Output the [X, Y] coordinate of the center of the cell containing the given text.  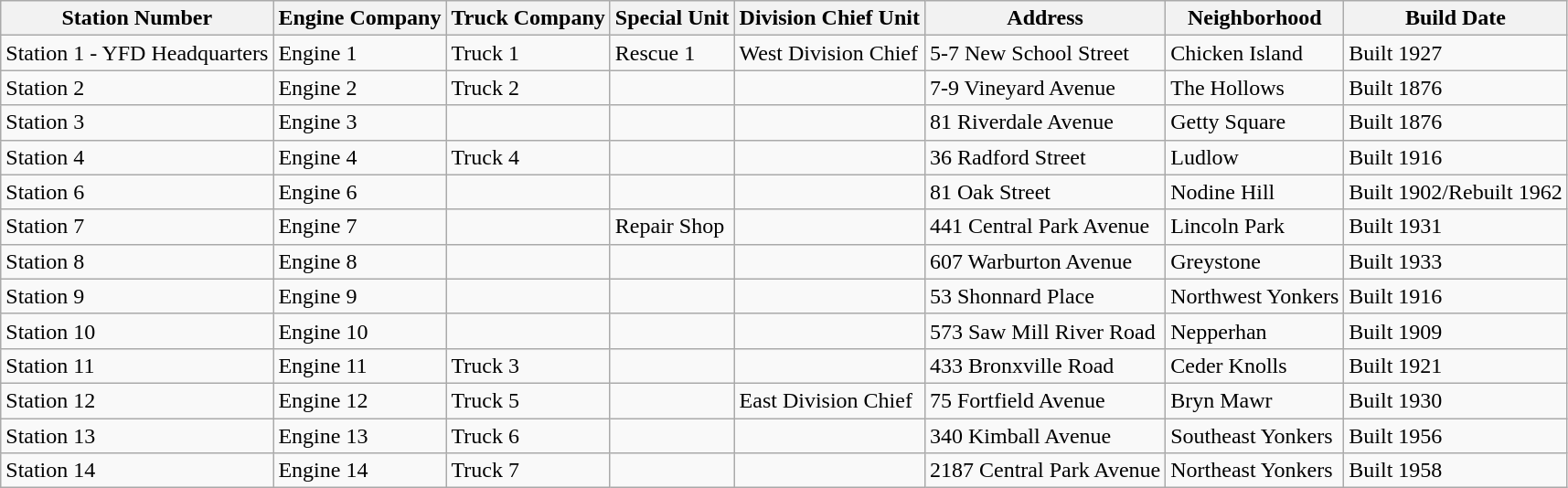
Truck 6 [528, 436]
Engine 6 [360, 192]
340 Kimball Avenue [1044, 436]
Station 9 [137, 296]
Station 4 [137, 157]
81 Riverdale Avenue [1044, 122]
Engine 3 [360, 122]
Built 1902/Rebuilt 1962 [1456, 192]
607 Warburton Avenue [1044, 261]
Ludlow [1254, 157]
Northeast Yonkers [1254, 471]
Address [1044, 18]
Built 1933 [1456, 261]
Engine 8 [360, 261]
Ceder Knolls [1254, 366]
Rescue 1 [672, 53]
Built 1909 [1456, 331]
Station 8 [137, 261]
Built 1927 [1456, 53]
Truck Company [528, 18]
Lincoln Park [1254, 227]
Chicken Island [1254, 53]
Build Date [1456, 18]
Getty Square [1254, 122]
81 Oak Street [1044, 192]
Truck 2 [528, 88]
East Division Chief [829, 400]
Engine 2 [360, 88]
Neighborhood [1254, 18]
Engine 11 [360, 366]
Station 10 [137, 331]
Built 1931 [1456, 227]
Station 12 [137, 400]
Truck 5 [528, 400]
36 Radford Street [1044, 157]
Nodine Hill [1254, 192]
Engine Company [360, 18]
Station 7 [137, 227]
75 Fortfield Avenue [1044, 400]
Northwest Yonkers [1254, 296]
Engine 1 [360, 53]
7-9 Vineyard Avenue [1044, 88]
2187 Central Park Avenue [1044, 471]
Station 13 [137, 436]
Built 1930 [1456, 400]
433 Bronxville Road [1044, 366]
Built 1921 [1456, 366]
Truck 7 [528, 471]
Station 3 [137, 122]
Engine 13 [360, 436]
Engine 14 [360, 471]
Repair Shop [672, 227]
Bryn Mawr [1254, 400]
Station 1 - YFD Headquarters [137, 53]
Nepperhan [1254, 331]
Engine 9 [360, 296]
West Division Chief [829, 53]
Truck 1 [528, 53]
Engine 7 [360, 227]
Southeast Yonkers [1254, 436]
Truck 4 [528, 157]
Built 1958 [1456, 471]
573 Saw Mill River Road [1044, 331]
Division Chief Unit [829, 18]
Station 14 [137, 471]
Station 6 [137, 192]
Engine 4 [360, 157]
The Hollows [1254, 88]
5-7 New School Street [1044, 53]
441 Central Park Avenue [1044, 227]
Built 1956 [1456, 436]
53 Shonnard Place [1044, 296]
Greystone [1254, 261]
Truck 3 [528, 366]
Station Number [137, 18]
Station 2 [137, 88]
Station 11 [137, 366]
Special Unit [672, 18]
Engine 12 [360, 400]
Engine 10 [360, 331]
